Output the (X, Y) coordinate of the center of the cell containing the given text.  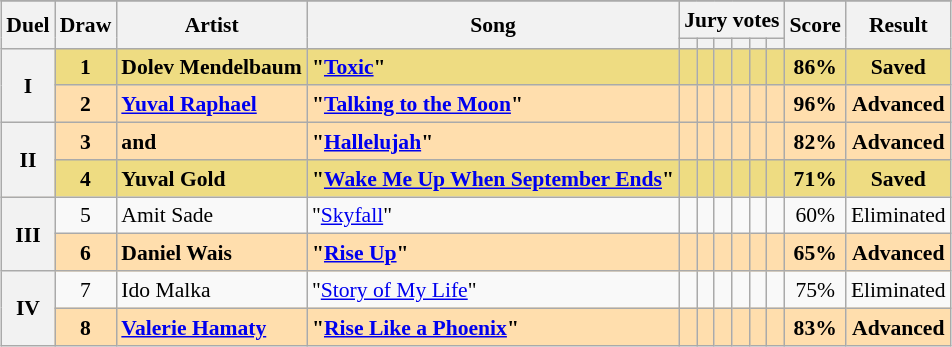
6 (86, 252)
"Hallelujah" (493, 142)
"Rise Up" (493, 252)
Jury votes (732, 20)
II (28, 160)
82% (816, 142)
4 (86, 178)
"Skyfall" (493, 216)
and (212, 142)
"Toxic" (493, 66)
Valerie Hamaty (212, 326)
75% (816, 290)
Daniel Wais (212, 252)
Yuval Raphael (212, 104)
60% (816, 216)
Artist (212, 24)
7 (86, 290)
1 (86, 66)
Song (493, 24)
"Rise Like a Phoenix" (493, 326)
65% (816, 252)
Draw (86, 24)
3 (86, 142)
Score (816, 24)
Dolev Mendelbaum (212, 66)
5 (86, 216)
Duel (28, 24)
Amit Sade (212, 216)
"Story of My Life" (493, 290)
Result (898, 24)
96% (816, 104)
83% (816, 326)
IV (28, 308)
"Talking to the Moon" (493, 104)
III (28, 234)
86% (816, 66)
2 (86, 104)
Ido Malka (212, 290)
I (28, 85)
71% (816, 178)
"Wake Me Up When September Ends" (493, 178)
8 (86, 326)
Yuval Gold (212, 178)
